Return the [x, y] coordinate for the center point of the cell that contains the specified text.  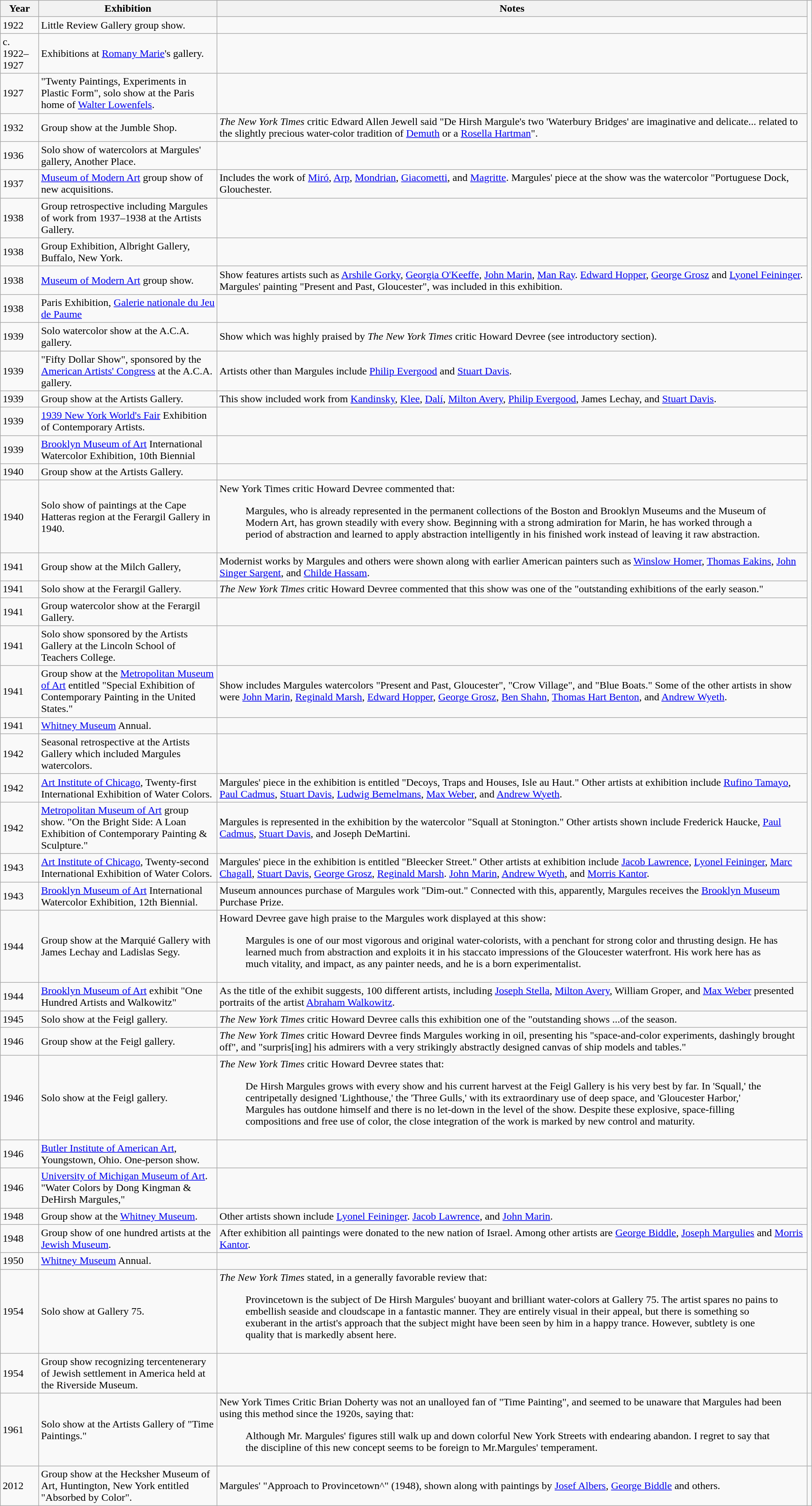
Butler Institute of American Art, Youngstown, Ohio. One-person show. [128, 1154]
Group show at the Whitney Museum. [128, 1216]
1945 [20, 1019]
Little Review Gallery group show. [128, 25]
Art Institute of Chicago, Twenty-first International Exhibition of Water Colors. [128, 788]
1937 [20, 184]
Solo show sponsored by the Artists Gallery at the Lincoln School of Teachers College. [128, 646]
Group show at the Hecksher Museum of Art, Huntington, New York entitled "Absorbed by Color". [128, 1486]
Solo show at the Ferargil Gallery. [128, 589]
Solo show of paintings at the Cape Hatteras region at the Ferargil Gallery in 1940. [128, 516]
Museum announces purchase of Margules work "Dim-out." Connected with this, apparently, Margules receives the Brooklyn Museum Purchase Prize. [512, 896]
Group Exhibition, Albright Gallery, Buffalo, New York. [128, 252]
Metropolitan Museum of Art group show. "On the Bright Side: A Loan Exhibition of Contemporary Painting & Sculpture." [128, 828]
1961 [20, 1429]
Notes [512, 9]
1936 [20, 155]
Show which was highly praised by The New York Times critic Howard Devree (see introductory section). [512, 337]
1939 New York World's Fair Exhibition of Contemporary Artists. [128, 422]
Exhibition [128, 9]
University of Michigan Museum of Art. "Water Colors by Dong Kingman & DeHirsh Margules," [128, 1188]
The New York Times critic Howard Devree calls this exhibition one of the "outstanding shows ...of the season. [512, 1019]
Margules' "Approach to Provincetown^" (1948), shown along with paintings by Josef Albers, George Biddle and others. [512, 1486]
Museum of Modern Art group show of new acquisitions. [128, 184]
The New York Times critic Howard Devree commented that this show was one of the "outstanding exhibitions of the early season." [512, 589]
2012 [20, 1486]
Includes the work of Miró, Arp, Mondrian, Giacometti, and Magritte. Margules' piece at the show was the watercolor "Portuguese Dock, Glouchester. [512, 184]
Group show of one hundred artists at the Jewish Museum. [128, 1238]
Solo show at the Artists Gallery of "Time Paintings." [128, 1429]
Museum of Modern Art group show. [128, 280]
Other artists shown include Lyonel Feininger. Jacob Lawrence, and John Marin. [512, 1216]
Group show recognizing tercentenerary of Jewish settlement in America held at the Riverside Museum. [128, 1373]
Solo watercolor show at the A.C.A. gallery. [128, 337]
1922 [20, 25]
Group show at the Jumble Shop. [128, 128]
Group show at the Feigl gallery. [128, 1041]
Seasonal retrospective at the Artists Gallery which included Margules watercolors. [128, 754]
1950 [20, 1261]
Solo show of watercolors at Margules' gallery, Another Place. [128, 155]
Group watercolor show at the Ferargil Gallery. [128, 612]
After exhibition all paintings were donated to the new nation of Israel. Among other artists are George Biddle, Joseph Margulies and Morris Kantor. [512, 1238]
1932 [20, 128]
Artists other than Margules include Philip Evergood and Stuart Davis. [512, 371]
Group show at the Milch Gallery, [128, 567]
1927 [20, 93]
Exhibitions at Romany Marie's gallery. [128, 53]
This show included work from Kandinsky, Klee, Dalí, Milton Avery, Philip Evergood, James Lechay, and Stuart Davis. [512, 399]
"Twenty Paintings, Experiments in Plastic Form", solo show at the Paris home of Walter Lowenfels. [128, 93]
Solo show at Gallery 75. [128, 1311]
c. 1922–1927 [20, 53]
Art Institute of Chicago, Twenty-second International Exhibition of Water Colors. [128, 868]
Paris Exhibition, Galerie nationale du Jeu de Paume [128, 308]
Group show at the Marquié Gallery with James Lechay and Ladislas Segy. [128, 947]
Group show at the Metropolitan Museum of Art entitled "Special Exhibition of Contemporary Painting in the United States." [128, 692]
Year [20, 9]
Brooklyn Museum of Art International Watercolor Exhibition, 12th Biennial. [128, 896]
"Fifty Dollar Show", sponsored by the American Artists' Congress at the A.C.A. gallery. [128, 371]
Group retrospective including Margules of work from 1937–1938 at the Artists Gallery. [128, 218]
Brooklyn Museum of Art International Watercolor Exhibition, 10th Biennial [128, 450]
Brooklyn Museum of Art exhibit "One Hundred Artists and Walkowitz" [128, 997]
